Detect which cell encompasses the target text, then output its [X, Y] center coordinate. 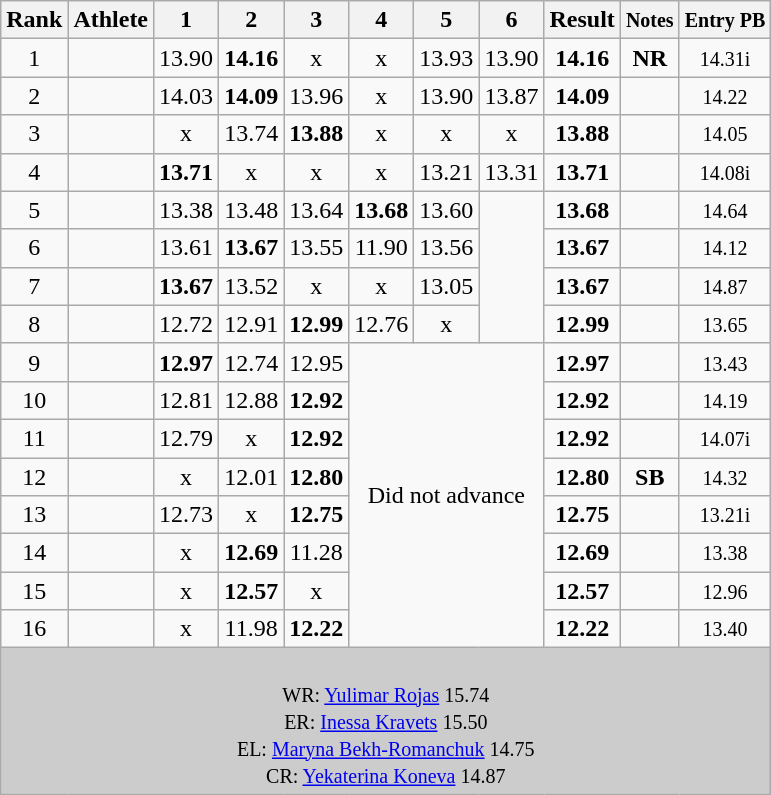
12.88 [252, 400]
11 [34, 438]
13.21i [725, 515]
11.90 [382, 248]
12.76 [382, 324]
12 [34, 477]
9 [34, 362]
13.65 [725, 324]
15 [34, 591]
7 [34, 286]
14.05 [725, 134]
12.96 [725, 591]
13.56 [446, 248]
14.22 [725, 96]
13.48 [252, 210]
WR: Yulimar Rojas 15.74ER: Inessa Kravets 15.50 EL: Maryna Bekh-Romanchuk 14.75CR: Yekaterina Koneva 14.87 [386, 721]
14.64 [725, 210]
13.55 [316, 248]
13.40 [725, 629]
SB [650, 477]
13.43 [725, 362]
12.81 [186, 400]
14.19 [725, 400]
14.03 [186, 96]
12.95 [316, 362]
Result [582, 20]
Athlete [111, 20]
13.64 [316, 210]
16 [34, 629]
10 [34, 400]
11.98 [252, 629]
Did not advance [446, 495]
13.74 [252, 134]
13.60 [446, 210]
12.79 [186, 438]
14.08i [725, 172]
12.74 [252, 362]
14.32 [725, 477]
13.87 [512, 96]
8 [34, 324]
13.31 [512, 172]
Notes [650, 20]
Entry PB [725, 20]
12.01 [252, 477]
12.91 [252, 324]
13.21 [446, 172]
14.07i [725, 438]
14.12 [725, 248]
14 [34, 553]
NR [650, 58]
14.87 [725, 286]
13.05 [446, 286]
14.31i [725, 58]
12.72 [186, 324]
13.52 [252, 286]
Rank [34, 20]
13.96 [316, 96]
11.28 [316, 553]
12.73 [186, 515]
13.93 [446, 58]
13 [34, 515]
13.61 [186, 248]
